For the text-containing cell, return its midpoint in (x, y) coordinate format. 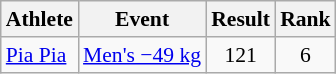
Men's −49 kg (142, 55)
121 (240, 55)
Athlete (40, 19)
Pia Pia (40, 55)
Rank (306, 19)
Result (240, 19)
6 (306, 55)
Event (142, 19)
